Detect which cell encompasses the target text, then output its (X, Y) center coordinate. 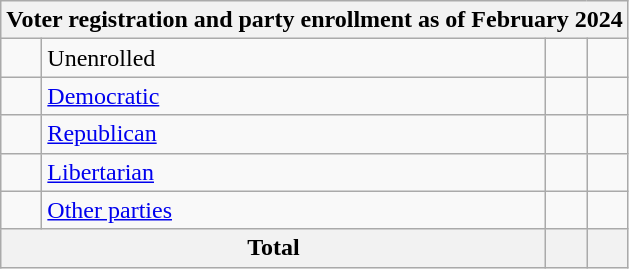
Unenrolled (294, 58)
Libertarian (294, 172)
Republican (294, 134)
Total (274, 248)
Democratic (294, 96)
Voter registration and party enrollment as of February 2024 (314, 20)
Other parties (294, 210)
